Return [X, Y] of the center of cell containing provided text 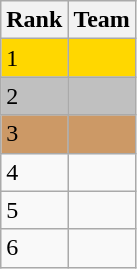
1 [34, 58]
2 [34, 96]
3 [34, 134]
Rank [34, 20]
4 [34, 172]
Team [102, 20]
5 [34, 210]
6 [34, 248]
